Detect which cell encompasses the target text, then output its [x, y] center coordinate. 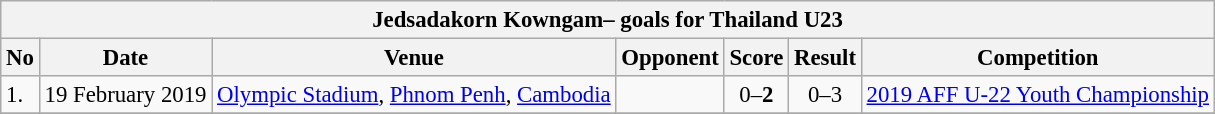
0–3 [826, 95]
2019 AFF U-22 Youth Championship [1038, 95]
No [20, 58]
Olympic Stadium, Phnom Penh, Cambodia [414, 95]
Result [826, 58]
Venue [414, 58]
Competition [1038, 58]
Opponent [670, 58]
Date [126, 58]
Score [756, 58]
Jedsadakorn Kowngam– goals for Thailand U23 [608, 20]
19 February 2019 [126, 95]
0–2 [756, 95]
1. [20, 95]
